Return (x, y) of the center of cell containing provided text 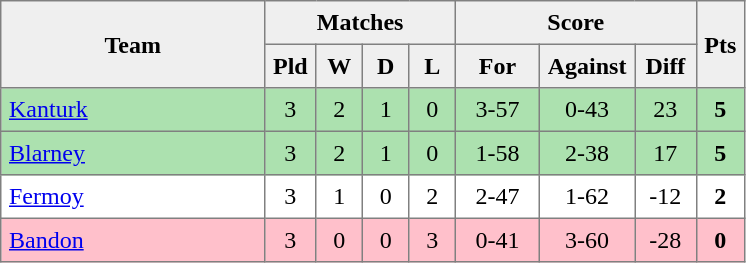
Team (133, 44)
-28 (666, 240)
Blarney (133, 153)
3-57 (497, 110)
Pts (720, 44)
L (432, 66)
2-38 (586, 153)
W (339, 66)
23 (666, 110)
Fermoy (133, 197)
17 (666, 153)
Bandon (133, 240)
Diff (666, 66)
1-62 (586, 197)
0-43 (586, 110)
0-41 (497, 240)
Pld (290, 66)
3-60 (586, 240)
Kanturk (133, 110)
Matches (360, 23)
Score (576, 23)
2-47 (497, 197)
D (385, 66)
For (497, 66)
Against (586, 66)
-12 (666, 197)
1-58 (497, 153)
